Extract the (X, Y) coordinate from the center of the cell holding the provided text.  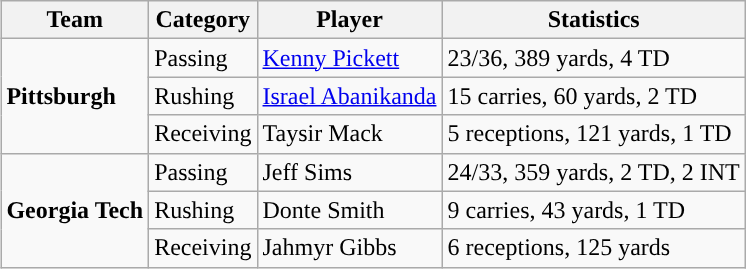
6 receptions, 125 yards (594, 248)
Category (203, 20)
Pittsburgh (75, 96)
Taysir Mack (350, 134)
5 receptions, 121 yards, 1 TD (594, 134)
Statistics (594, 20)
24/33, 359 yards, 2 TD, 2 INT (594, 172)
15 carries, 60 yards, 2 TD (594, 96)
Kenny Pickett (350, 58)
Player (350, 20)
Team (75, 20)
Donte Smith (350, 210)
Jeff Sims (350, 172)
Israel Abanikanda (350, 96)
9 carries, 43 yards, 1 TD (594, 210)
23/36, 389 yards, 4 TD (594, 58)
Georgia Tech (75, 210)
Jahmyr Gibbs (350, 248)
